Output the (x, y) coordinate of the center of the cell containing the given text.  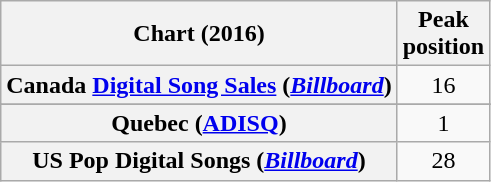
Canada Digital Song Sales (Billboard) (199, 85)
Quebec (ADISQ) (199, 123)
16 (443, 85)
28 (443, 161)
US Pop Digital Songs (Billboard) (199, 161)
Peak position (443, 34)
1 (443, 123)
Chart (2016) (199, 34)
